Provide the [X, Y] coordinate of the cell's center where the given text is located.  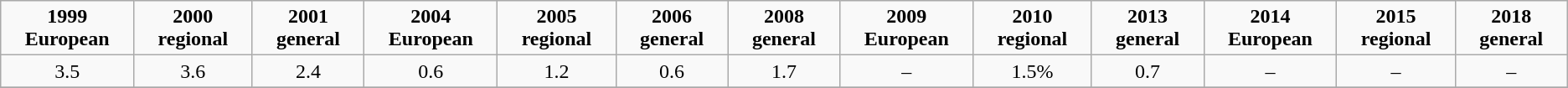
0.7 [1148, 71]
2015 regional [1395, 28]
2000 regional [193, 28]
2008 general [784, 28]
2006 general [672, 28]
2013 general [1148, 28]
2001 general [308, 28]
2.4 [308, 71]
2009 European [906, 28]
1.5% [1032, 71]
2010 regional [1032, 28]
1.2 [556, 71]
2018 general [1511, 28]
2004 European [431, 28]
3.5 [67, 71]
1.7 [784, 71]
2014 European [1270, 28]
3.6 [193, 71]
1999 European [67, 28]
2005 regional [556, 28]
